Locate the cell with the specified text and output its [x, y] center coordinate. 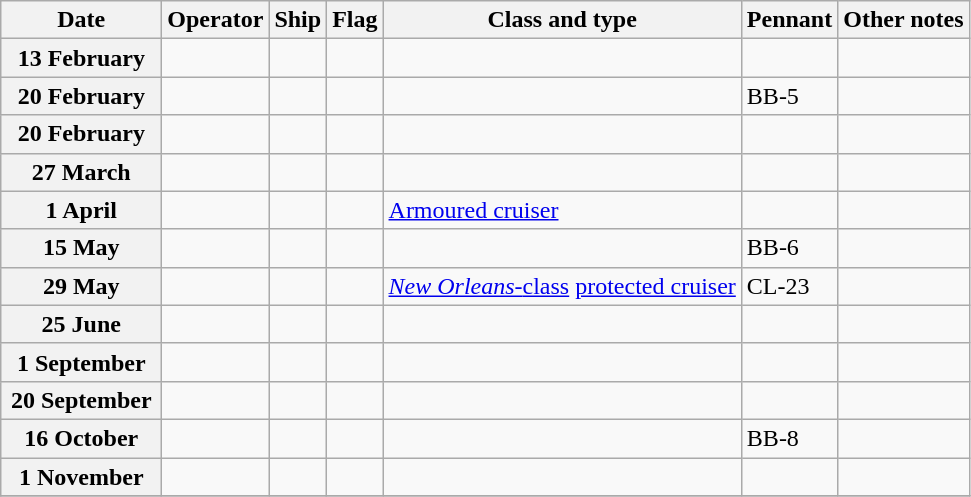
1 November [82, 477]
BB-6 [789, 248]
BB-8 [789, 438]
Class and type [562, 20]
Date [82, 20]
BB-5 [789, 96]
13 February [82, 58]
Operator [216, 20]
16 October [82, 438]
Ship [298, 20]
Flag [355, 20]
Other notes [904, 20]
CL-23 [789, 286]
Armoured cruiser [562, 210]
New Orleans-class protected cruiser [562, 286]
25 June [82, 324]
1 April [82, 210]
29 May [82, 286]
15 May [82, 248]
27 March [82, 172]
Pennant [789, 20]
20 September [82, 400]
1 September [82, 362]
